Return the [x, y] coordinate for the center point of the cell that contains the specified text.  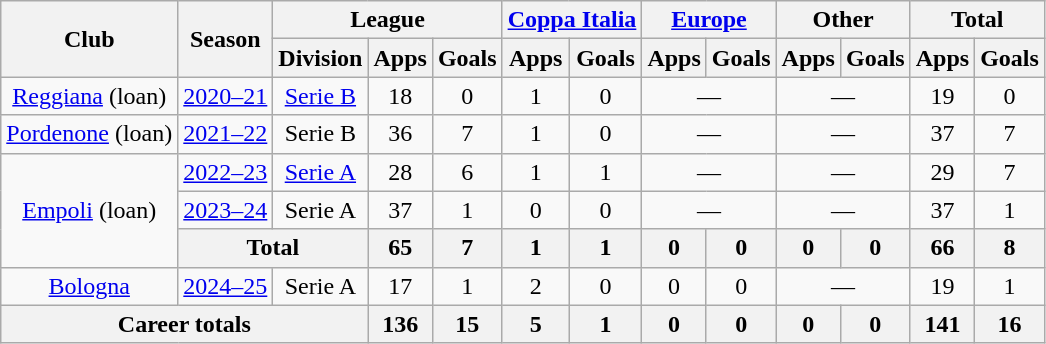
6 [467, 172]
65 [400, 248]
2022–23 [226, 172]
17 [400, 286]
2023–24 [226, 210]
Other [843, 20]
2020–21 [226, 96]
Bologna [90, 286]
15 [467, 324]
Season [226, 39]
Club [90, 39]
Division [320, 58]
66 [942, 248]
16 [1010, 324]
36 [400, 134]
2021–22 [226, 134]
28 [400, 172]
8 [1010, 248]
Empoli (loan) [90, 210]
Reggiana (loan) [90, 96]
29 [942, 172]
2024–25 [226, 286]
141 [942, 324]
136 [400, 324]
Career totals [184, 324]
League [388, 20]
18 [400, 96]
Coppa Italia [572, 20]
2 [536, 286]
5 [536, 324]
Pordenone (loan) [90, 134]
Europe [709, 20]
